Provide the (X, Y) coordinate of the cell's center where the given text is located.  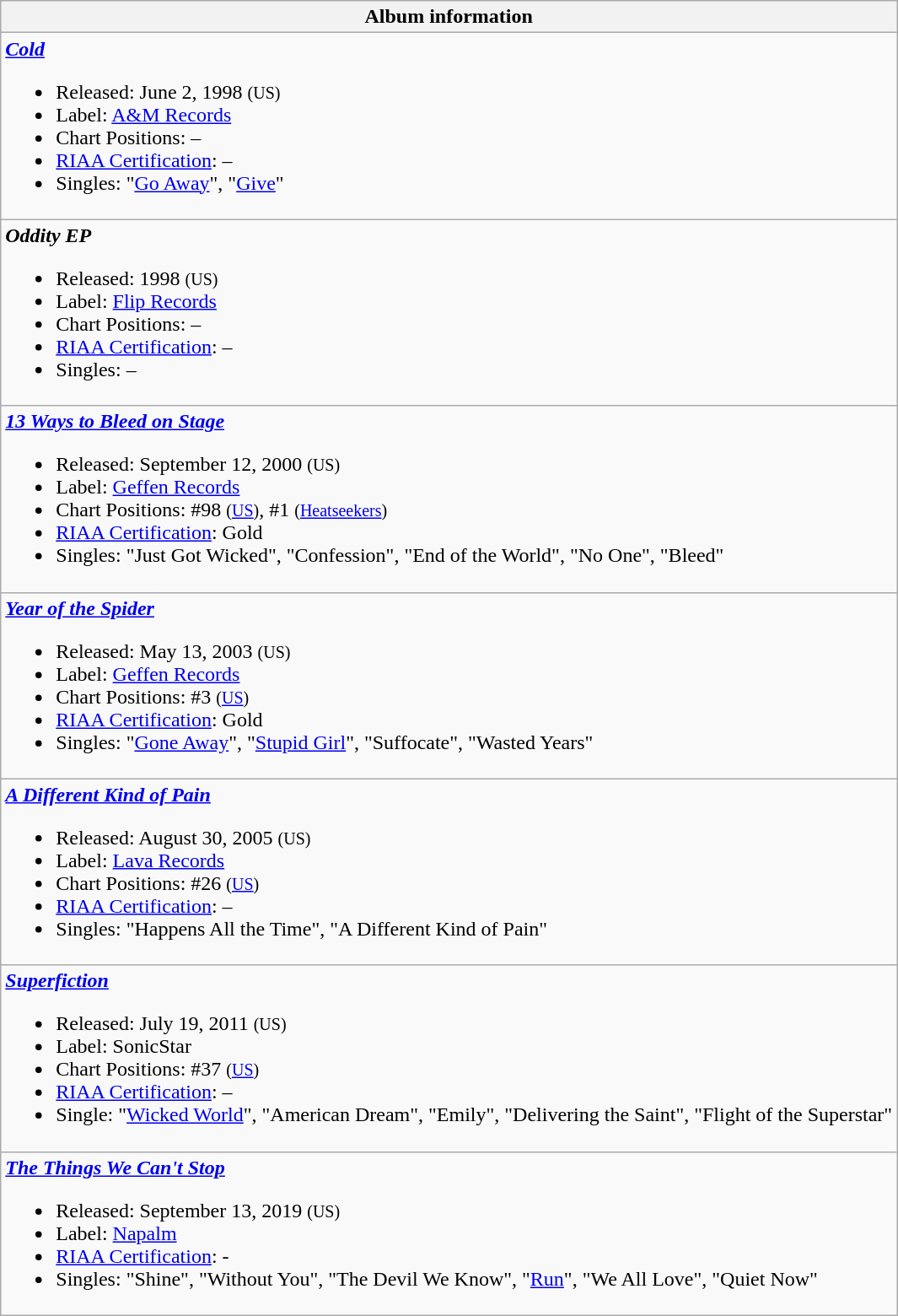
Oddity EPReleased: 1998 (US)Label: Flip RecordsChart Positions: –RIAA Certification: –Singles: – (449, 312)
Album information (449, 17)
ColdReleased: June 2, 1998 (US)Label: A&M RecordsChart Positions: –RIAA Certification: –Singles: "Go Away", "Give" (449, 127)
